Output the (X, Y) coordinate of the center of the cell containing the given text.  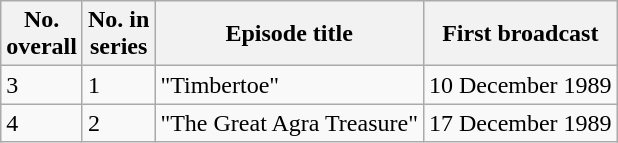
2 (118, 123)
3 (42, 85)
No.overall (42, 34)
17 December 1989 (520, 123)
Episode title (290, 34)
No. inseries (118, 34)
1 (118, 85)
First broadcast (520, 34)
"The Great Agra Treasure" (290, 123)
4 (42, 123)
"Timbertoe" (290, 85)
10 December 1989 (520, 85)
